Scan for the cell matching the given text and deliver its (X, Y) coordinate at center. 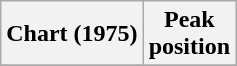
Chart (1975) (72, 34)
Peakposition (189, 34)
